Pinpoint the cell where the given text exists, returning its (x, y) midpoint coordinate. 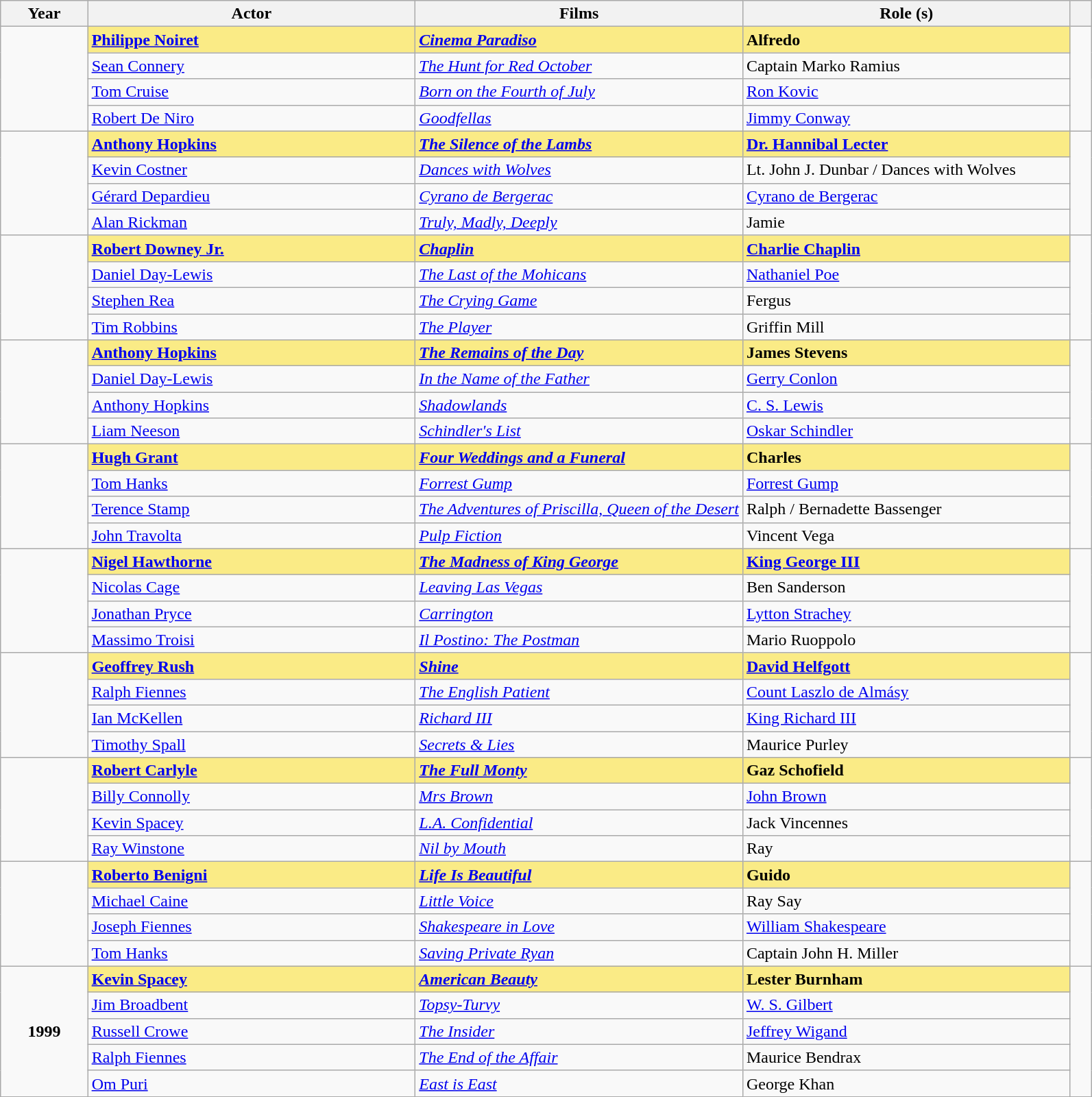
Robert Carlyle (252, 771)
Tom Cruise (252, 92)
Mario Ruoppolo (906, 640)
Stephen Rea (252, 300)
1999 (44, 1031)
Om Puri (252, 1083)
Ray Say (906, 901)
Ray Winstone (252, 849)
The Silence of the Lambs (579, 144)
George Khan (906, 1083)
Cinema Paradiso (579, 40)
In the Name of the Father (579, 379)
Actor (252, 14)
Nicolas Cage (252, 588)
Geoffrey Rush (252, 666)
Ron Kovic (906, 92)
James Stevens (906, 353)
The Player (579, 327)
Sean Connery (252, 66)
Massimo Troisi (252, 640)
Nigel Hawthorne (252, 562)
Nil by Mouth (579, 849)
Mrs Brown (579, 797)
Roberto Benigni (252, 875)
Gérard Depardieu (252, 196)
The English Patient (579, 692)
Dances with Wolves (579, 170)
The Last of the Mohicans (579, 274)
The Crying Game (579, 300)
Guido (906, 875)
Hugh Grant (252, 457)
Maurice Purley (906, 744)
Films (579, 14)
Four Weddings and a Funeral (579, 457)
Schindler's List (579, 431)
William Shakespeare (906, 927)
Leaving Las Vegas (579, 588)
Saving Private Ryan (579, 953)
Robert Downey Jr. (252, 248)
Dr. Hannibal Lecter (906, 144)
Russell Crowe (252, 1031)
Life Is Beautiful (579, 875)
Terence Stamp (252, 509)
Timothy Spall (252, 744)
Charlie Chaplin (906, 248)
Michael Caine (252, 901)
Ian McKellen (252, 718)
The Insider (579, 1031)
Nathaniel Poe (906, 274)
Jonathan Pryce (252, 614)
Born on the Fourth of July (579, 92)
Chaplin (579, 248)
Year (44, 14)
Jeffrey Wigand (906, 1031)
David Helfgott (906, 666)
Charles (906, 457)
Captain Marko Ramius (906, 66)
Lytton Strachey (906, 614)
Truly, Madly, Deeply (579, 222)
The Remains of the Day (579, 353)
W. S. Gilbert (906, 1005)
East is East (579, 1083)
Kevin Costner (252, 170)
Griffin Mill (906, 327)
Vincent Vega (906, 535)
Role (s) (906, 14)
Robert De Niro (252, 118)
Ray (906, 849)
Ben Sanderson (906, 588)
Tim Robbins (252, 327)
Richard III (579, 718)
John Travolta (252, 535)
Carrington (579, 614)
Count Laszlo de Almásy (906, 692)
Liam Neeson (252, 431)
Joseph Fiennes (252, 927)
Philippe Noiret (252, 40)
Jim Broadbent (252, 1005)
Il Postino: The Postman (579, 640)
Captain John H. Miller (906, 953)
Gaz Schofield (906, 771)
Goodfellas (579, 118)
The Hunt for Red October (579, 66)
Oskar Schindler (906, 431)
Lt. John J. Dunbar / Dances with Wolves (906, 170)
Lester Burnham (906, 979)
Jamie (906, 222)
Fergus (906, 300)
The Full Monty (579, 771)
C. S. Lewis (906, 405)
Gerry Conlon (906, 379)
Billy Connolly (252, 797)
American Beauty (579, 979)
Shadowlands (579, 405)
King George III (906, 562)
King Richard III (906, 718)
Ralph / Bernadette Bassenger (906, 509)
Alan Rickman (252, 222)
Secrets & Lies (579, 744)
John Brown (906, 797)
Shine (579, 666)
The Adventures of Priscilla, Queen of the Desert (579, 509)
Pulp Fiction (579, 535)
The Madness of King George (579, 562)
Jimmy Conway (906, 118)
Topsy-Turvy (579, 1005)
Maurice Bendrax (906, 1057)
Little Voice (579, 901)
Shakespeare in Love (579, 927)
Alfredo (906, 40)
The End of the Affair (579, 1057)
L.A. Confidential (579, 823)
Jack Vincennes (906, 823)
